Pinpoint the cell where the given text exists, returning its [X, Y] midpoint coordinate. 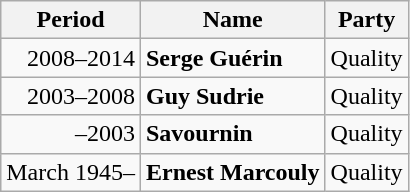
Period [71, 20]
Name [232, 20]
–2003 [71, 134]
March 1945– [71, 172]
Ernest Marcouly [232, 172]
2008–2014 [71, 58]
Party [366, 20]
2003–2008 [71, 96]
Savournin [232, 134]
Guy Sudrie [232, 96]
Serge Guérin [232, 58]
